Extract the (X, Y) coordinate from the center of the cell holding the provided text.  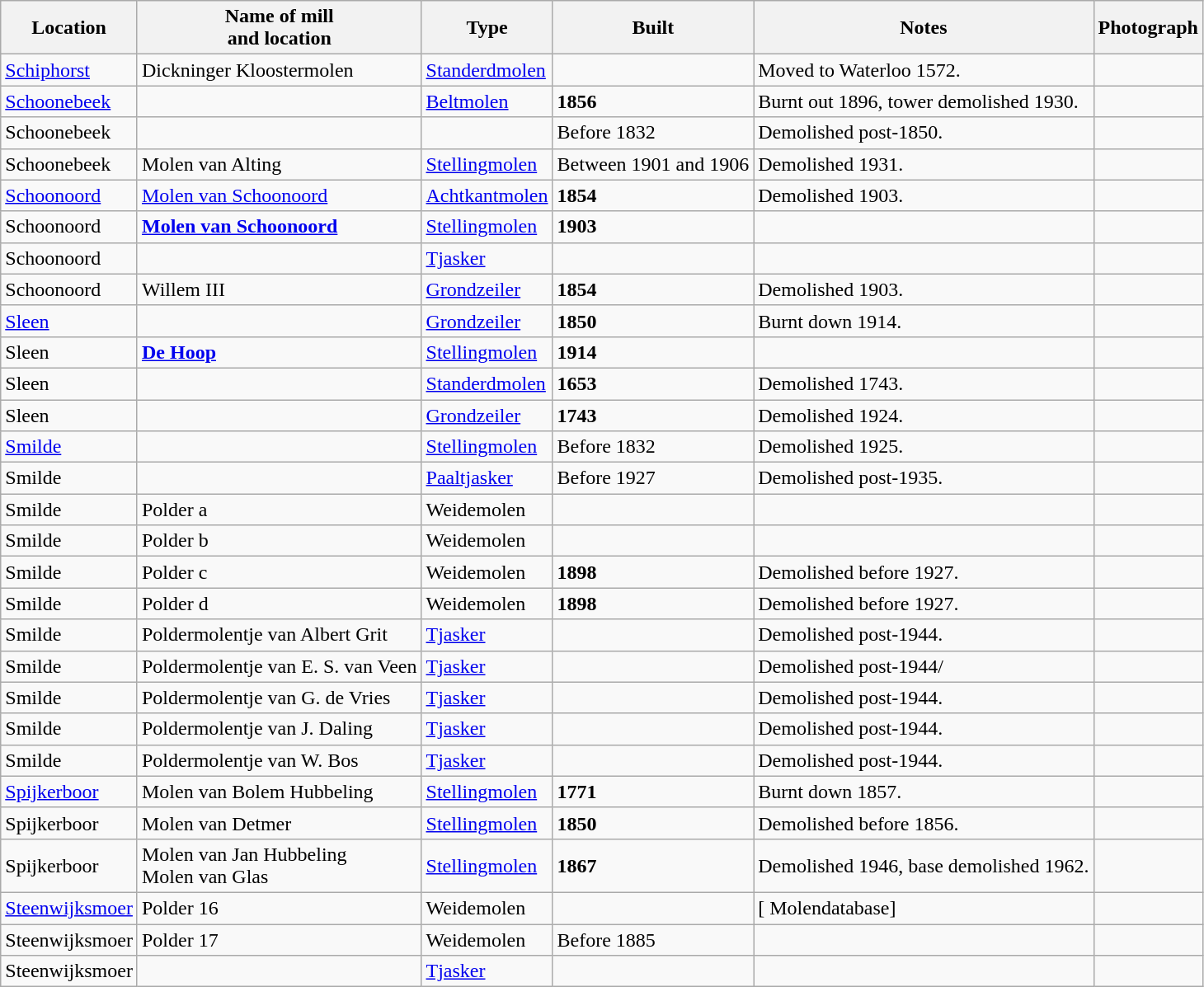
Poldermolentje van J. Daling (279, 729)
Poldermolentje van W. Bos (279, 760)
1771 (653, 792)
Poldermolentje van E. S. van Veen (279, 666)
Polder a (279, 510)
[ Molendatabase] (924, 908)
Poldermolentje van Albert Grit (279, 635)
1653 (653, 383)
Photograph (1148, 28)
Polder b (279, 541)
Molen van Detmer (279, 823)
Burnt down 1857. (924, 792)
Built (653, 28)
Demolished 1924. (924, 415)
Demolished post-1944/ (924, 666)
Molen van Alting (279, 164)
Location (69, 28)
Dickninger Kloostermolen (279, 70)
Moved to Waterloo 1572. (924, 70)
Demolished post-1850. (924, 133)
Demolished 1946, base demolished 1962. (924, 866)
Polder 17 (279, 939)
Molen van Jan HubbelingMolen van Glas (279, 866)
De Hoop (279, 352)
Polder 16 (279, 908)
Before 1885 (653, 939)
Burnt out 1896, tower demolished 1930. (924, 101)
Demolished 1931. (924, 164)
Before 1927 (653, 478)
Demolished 1743. (924, 383)
Poldermolentje van G. de Vries (279, 698)
Demolished post-1935. (924, 478)
Polder c (279, 572)
Achtkantmolen (487, 195)
Beltmolen (487, 101)
1914 (653, 352)
Demolished 1925. (924, 447)
Type (487, 28)
Name of milland location (279, 28)
Polder d (279, 604)
Molen van Bolem Hubbeling (279, 792)
1743 (653, 415)
Paaltjasker (487, 478)
Demolished before 1856. (924, 823)
Notes (924, 28)
Burnt down 1914. (924, 321)
Willem III (279, 289)
1856 (653, 101)
Between 1901 and 1906 (653, 164)
1903 (653, 227)
1867 (653, 866)
Schiphorst (69, 70)
